Return [X, Y] of the center of cell containing provided text 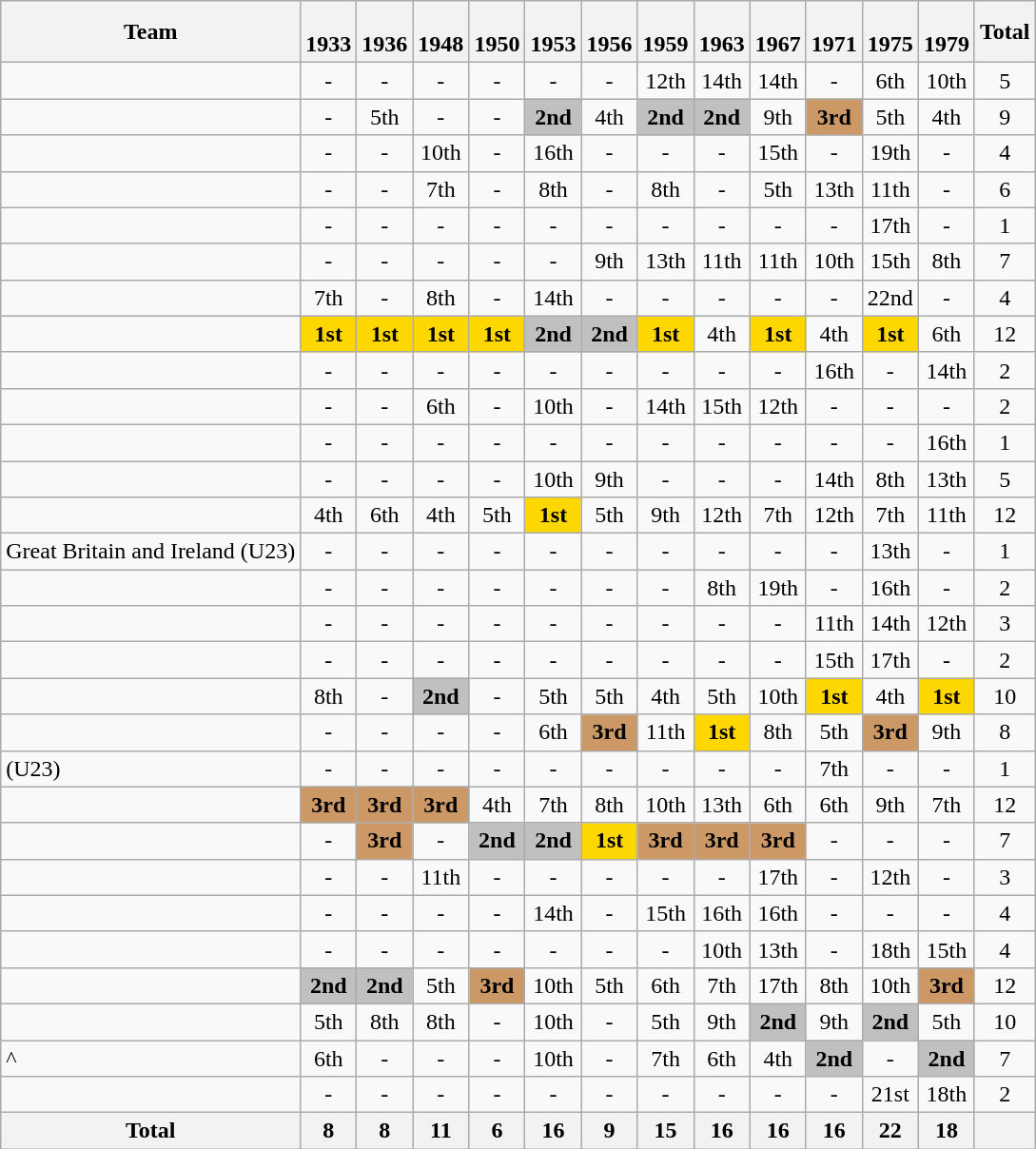
1948 [441, 32]
1953 [554, 32]
1967 [778, 32]
11 [441, 1131]
^ [150, 1059]
18 [946, 1131]
21st [890, 1095]
1936 [384, 32]
22 [890, 1131]
1963 [721, 32]
15 [666, 1131]
1956 [609, 32]
1971 [833, 32]
Team [150, 32]
22nd [890, 298]
Great Britain and Ireland (U23) [150, 552]
1950 [497, 32]
1933 [329, 32]
(U23) [150, 769]
1959 [666, 32]
1975 [890, 32]
1979 [946, 32]
